Determine the (x, y) coordinate at the center of the cell enclosing the given text.  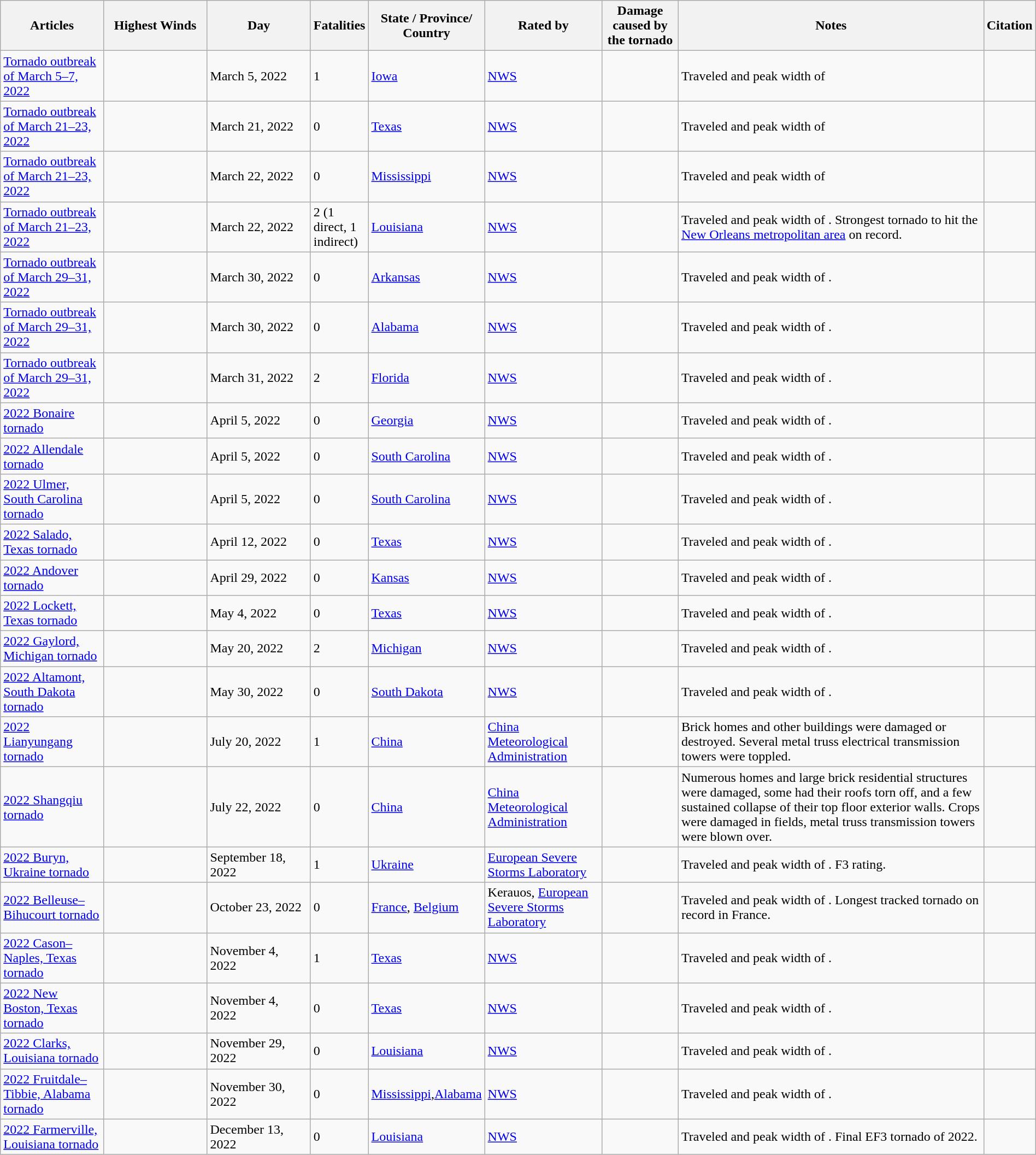
2022 Belleuse–Bihucourt tornado (52, 907)
2022 Altamont, South Dakota tornado (52, 692)
Ukraine (426, 864)
March 21, 2022 (259, 126)
2022 Fruitdale–Tibbie, Alabama tornado (52, 1094)
Alabama (426, 327)
France, Belgium (426, 907)
Fatalities (339, 26)
Traveled and peak width of . Strongest tornado to hit the New Orleans metropolitan area on record. (831, 227)
Rated by (543, 26)
November 30, 2022 (259, 1094)
October 23, 2022 (259, 907)
April 12, 2022 (259, 542)
May 20, 2022 (259, 649)
Traveled and peak width of . Longest tracked tornado on record in France. (831, 907)
South Dakota (426, 692)
2022 Shangqiu tornado (52, 807)
2022 Allendale tornado (52, 456)
2 (1 direct, 1 indirect) (339, 227)
Iowa (426, 76)
Brick homes and other buildings were damaged or destroyed. Several metal truss electrical transmission towers were toppled. (831, 742)
Citation (1010, 26)
July 20, 2022 (259, 742)
Kerauos, European Severe Storms Laboratory (543, 907)
November 29, 2022 (259, 1051)
2022 Salado, Texas tornado (52, 542)
May 30, 2022 (259, 692)
Damage caused by the tornado (640, 26)
March 5, 2022 (259, 76)
European Severe Storms Laboratory (543, 864)
Tornado outbreak of March 5–7, 2022 (52, 76)
April 29, 2022 (259, 577)
2022 Andover tornado (52, 577)
Day (259, 26)
2022 Lianyungang tornado (52, 742)
July 22, 2022 (259, 807)
Notes (831, 26)
March 31, 2022 (259, 378)
Georgia (426, 421)
2022 Gaylord, Michigan tornado (52, 649)
2022 Cason– Naples, Texas tornado (52, 958)
Kansas (426, 577)
Arkansas (426, 277)
Highest Winds (155, 26)
2022 Clarks, Louisiana tornado (52, 1051)
Traveled and peak width of . F3 rating. (831, 864)
September 18, 2022 (259, 864)
State / Province/ Country (426, 26)
2022 Buryn, Ukraine tornado (52, 864)
December 13, 2022 (259, 1136)
2022 Bonaire tornado (52, 421)
Mississippi (426, 176)
May 4, 2022 (259, 613)
2022 Farmerville, Louisiana tornado (52, 1136)
Michigan (426, 649)
Articles (52, 26)
Mississippi,Alabama (426, 1094)
Traveled and peak width of . Final EF3 tornado of 2022. (831, 1136)
2022 Lockett, Texas tornado (52, 613)
2022 New Boston, Texas tornado (52, 1008)
2022 Ulmer, South Carolina tornado (52, 499)
Florida (426, 378)
